Search for the cell housing the specified text and yield its (x, y) center coordinate. 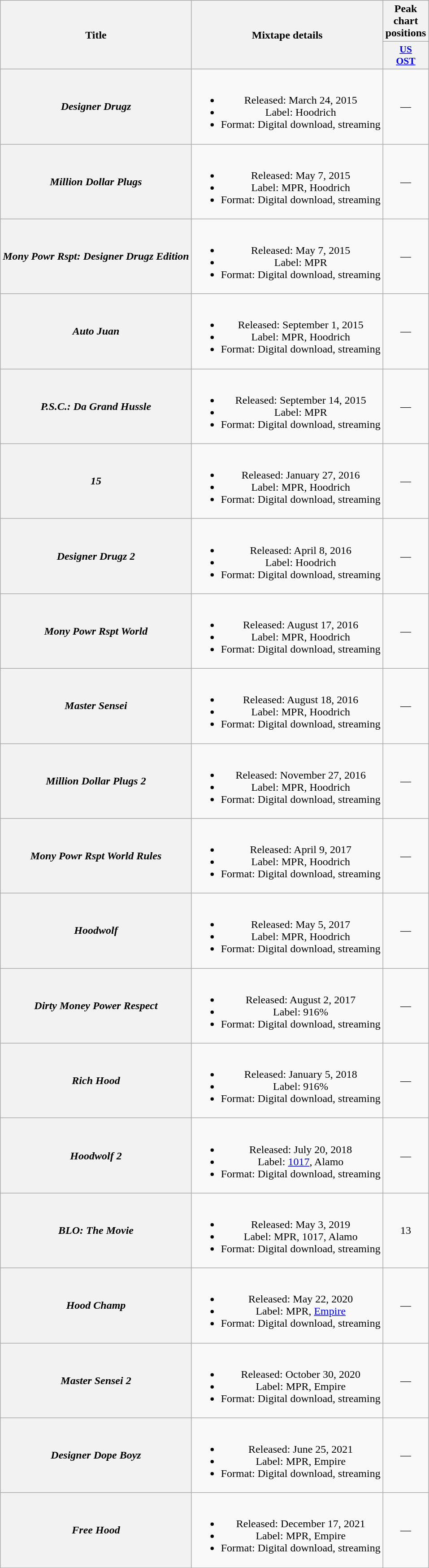
Released: September 1, 2015Label: MPR, HoodrichFormat: Digital download, streaming (287, 331)
Mony Powr Rspt World Rules (96, 856)
Released: April 9, 2017Label: MPR, HoodrichFormat: Digital download, streaming (287, 856)
Hoodwolf 2 (96, 1155)
Released: January 5, 2018Label: 916%Format: Digital download, streaming (287, 1081)
Free Hood (96, 1530)
Released: July 20, 2018Label: 1017, AlamoFormat: Digital download, streaming (287, 1155)
P.S.C.: Da Grand Hussle (96, 406)
Released: August 18, 2016Label: MPR, HoodrichFormat: Digital download, streaming (287, 706)
Mony Powr Rspt: Designer Drugz Edition (96, 257)
Released: August 2, 2017Label: 916%Format: Digital download, streaming (287, 1006)
Mony Powr Rspt World (96, 631)
Released: May 7, 2015Label: MPR, HoodrichFormat: Digital download, streaming (287, 181)
Released: August 17, 2016Label: MPR, HoodrichFormat: Digital download, streaming (287, 631)
Designer Drugz (96, 107)
Released: March 24, 2015Label: HoodrichFormat: Digital download, streaming (287, 107)
Hood Champ (96, 1305)
Released: June 25, 2021Label: MPR, EmpireFormat: Digital download, streaming (287, 1455)
Title (96, 35)
15 (96, 481)
Released: January 27, 2016Label: MPR, HoodrichFormat: Digital download, streaming (287, 481)
Master Sensei (96, 706)
Released: September 14, 2015Label: MPRFormat: Digital download, streaming (287, 406)
Auto Juan (96, 331)
Released: October 30, 2020Label: MPR, EmpireFormat: Digital download, streaming (287, 1381)
Mixtape details (287, 35)
Dirty Money Power Respect (96, 1006)
13 (406, 1231)
Hoodwolf (96, 931)
Released: May 22, 2020Label: MPR, EmpireFormat: Digital download, streaming (287, 1305)
BLO: The Movie (96, 1231)
Million Dollar Plugs (96, 181)
Released: December 17, 2021Label: MPR, EmpireFormat: Digital download, streaming (287, 1530)
Released: November 27, 2016Label: MPR, HoodrichFormat: Digital download, streaming (287, 781)
Peak chart positions (406, 21)
Million Dollar Plugs 2 (96, 781)
USOST (406, 56)
Released: April 8, 2016Label: HoodrichFormat: Digital download, streaming (287, 556)
Released: May 7, 2015Label: MPRFormat: Digital download, streaming (287, 257)
Designer Dope Boyz (96, 1455)
Master Sensei 2 (96, 1381)
Rich Hood (96, 1081)
Released: May 3, 2019Label: MPR, 1017, AlamoFormat: Digital download, streaming (287, 1231)
Released: May 5, 2017Label: MPR, HoodrichFormat: Digital download, streaming (287, 931)
Designer Drugz 2 (96, 556)
